Pinpoint the cell where the given text exists, returning its [X, Y] midpoint coordinate. 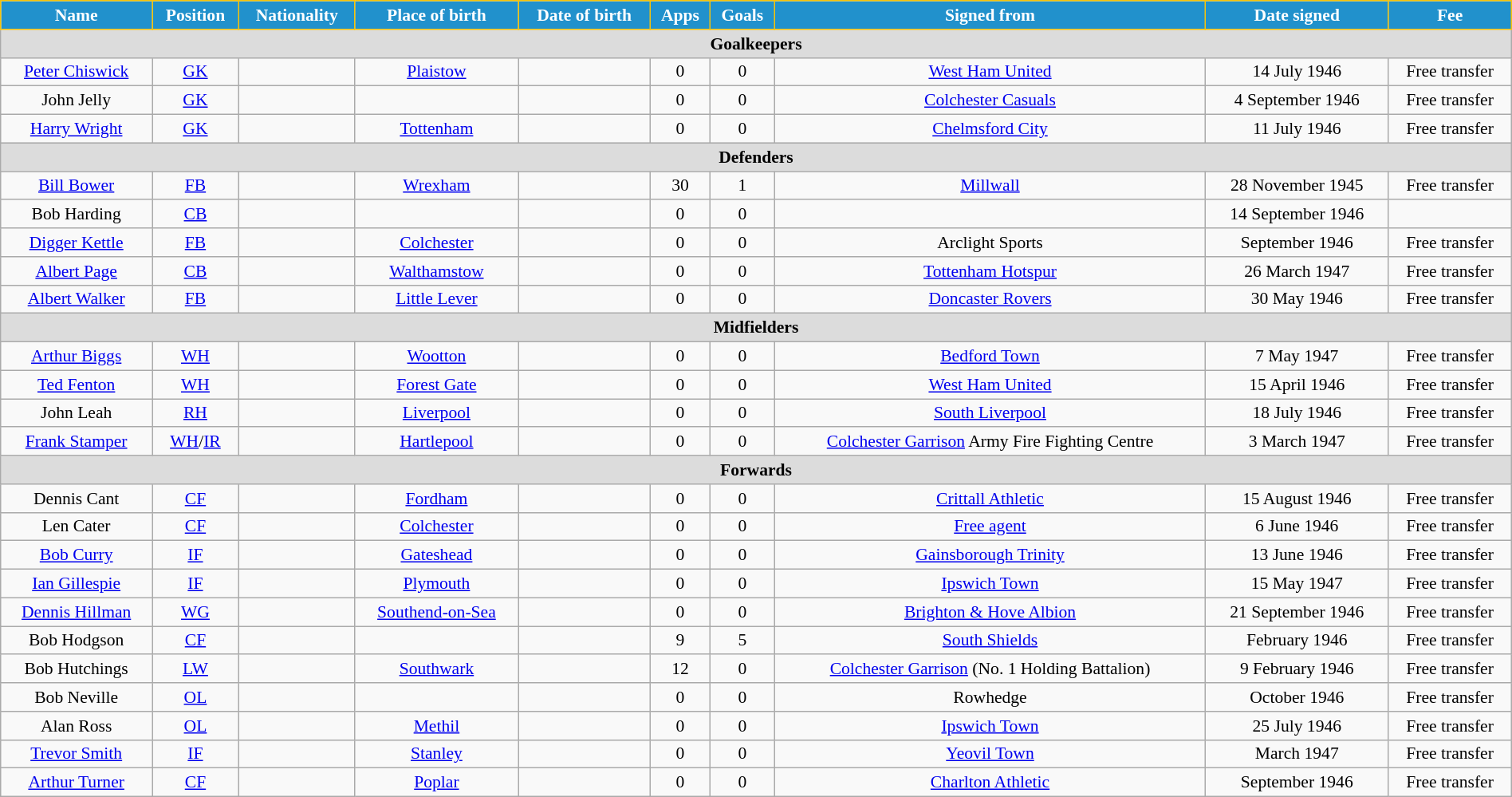
5 [742, 641]
WH/IR [196, 442]
Tottenham Hotspur [990, 271]
Southwark [436, 669]
Date signed [1297, 15]
Forwards [756, 470]
Midfielders [756, 328]
21 September 1946 [1297, 612]
Harry Wright [77, 129]
Ian Gillespie [77, 584]
WG [196, 612]
Bill Bower [77, 186]
Dennis Cant [77, 499]
Trevor Smith [77, 754]
October 1946 [1297, 697]
Albert Walker [77, 299]
6 June 1946 [1297, 527]
Forest Gate [436, 385]
11 July 1946 [1297, 129]
February 1946 [1297, 641]
Bob Harding [77, 215]
28 November 1945 [1297, 186]
John Leah [77, 413]
Ted Fenton [77, 385]
Position [196, 15]
Gainsborough Trinity [990, 555]
Place of birth [436, 15]
18 July 1946 [1297, 413]
14 September 1946 [1297, 215]
3 March 1947 [1297, 442]
Methil [436, 726]
Signed from [990, 15]
Digger Kettle [77, 243]
Arthur Turner [77, 783]
March 1947 [1297, 754]
30 [681, 186]
Charlton Athletic [990, 783]
Alan Ross [77, 726]
Frank Stamper [77, 442]
Wootton [436, 357]
Liverpool [436, 413]
Crittall Athletic [990, 499]
Walthamstow [436, 271]
Colchester Garrison Army Fire Fighting Centre [990, 442]
Bob Neville [77, 697]
Bedford Town [990, 357]
Little Lever [436, 299]
Poplar [436, 783]
Len Cater [77, 527]
4 September 1946 [1297, 101]
Bob Hutchings [77, 669]
Plaistow [436, 72]
15 August 1946 [1297, 499]
25 July 1946 [1297, 726]
Defenders [756, 157]
26 March 1947 [1297, 271]
RH [196, 413]
15 May 1947 [1297, 584]
30 May 1946 [1297, 299]
Albert Page [77, 271]
Arthur Biggs [77, 357]
Hartlepool [436, 442]
Date of birth [585, 15]
South Shields [990, 641]
Dennis Hillman [77, 612]
Yeovil Town [990, 754]
Free agent [990, 527]
1 [742, 186]
Gateshead [436, 555]
9 February 1946 [1297, 669]
Southend-on-Sea [436, 612]
Colchester Garrison (No. 1 Holding Battalion) [990, 669]
Millwall [990, 186]
12 [681, 669]
Wrexham [436, 186]
13 June 1946 [1297, 555]
Tottenham [436, 129]
Doncaster Rovers [990, 299]
Brighton & Hove Albion [990, 612]
Bob Hodgson [77, 641]
9 [681, 641]
Plymouth [436, 584]
Apps [681, 15]
John Jelly [77, 101]
South Liverpool [990, 413]
Goalkeepers [756, 44]
Peter Chiswick [77, 72]
15 April 1946 [1297, 385]
Fordham [436, 499]
7 May 1947 [1297, 357]
Name [77, 15]
Arclight Sports [990, 243]
Nationality [297, 15]
Stanley [436, 754]
LW [196, 669]
Rowhedge [990, 697]
Colchester Casuals [990, 101]
Chelmsford City [990, 129]
Bob Curry [77, 555]
14 July 1946 [1297, 72]
Fee [1450, 15]
Goals [742, 15]
